Detect which cell encompasses the target text, then output its [x, y] center coordinate. 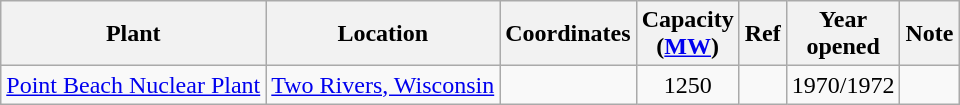
Yearopened [843, 34]
1250 [688, 85]
Coordinates [568, 34]
1970/1972 [843, 85]
Capacity(MW) [688, 34]
Plant [134, 34]
Location [383, 34]
Point Beach Nuclear Plant [134, 85]
Note [930, 34]
Two Rivers, Wisconsin [383, 85]
Ref [762, 34]
